Pinpoint the cell where the given text exists, returning its [X, Y] midpoint coordinate. 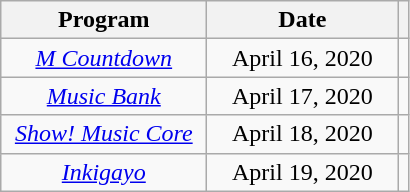
April 16, 2020 [302, 58]
April 19, 2020 [302, 172]
M Countdown [104, 58]
Inkigayo [104, 172]
Show! Music Core [104, 134]
April 18, 2020 [302, 134]
April 17, 2020 [302, 96]
Program [104, 20]
Date [302, 20]
Music Bank [104, 96]
